Extract the (x, y) coordinate from the center of the cell holding the provided text.  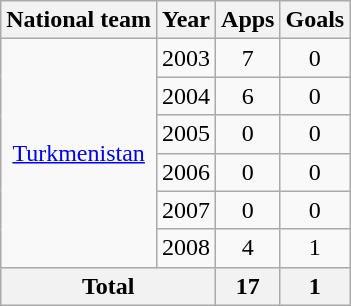
2005 (186, 134)
2006 (186, 172)
2008 (186, 248)
National team (79, 20)
2004 (186, 96)
Goals (315, 20)
Year (186, 20)
Total (108, 286)
2007 (186, 210)
6 (248, 96)
Turkmenistan (79, 153)
4 (248, 248)
Apps (248, 20)
2003 (186, 58)
7 (248, 58)
17 (248, 286)
